Return (X, Y) of the center of cell containing provided text 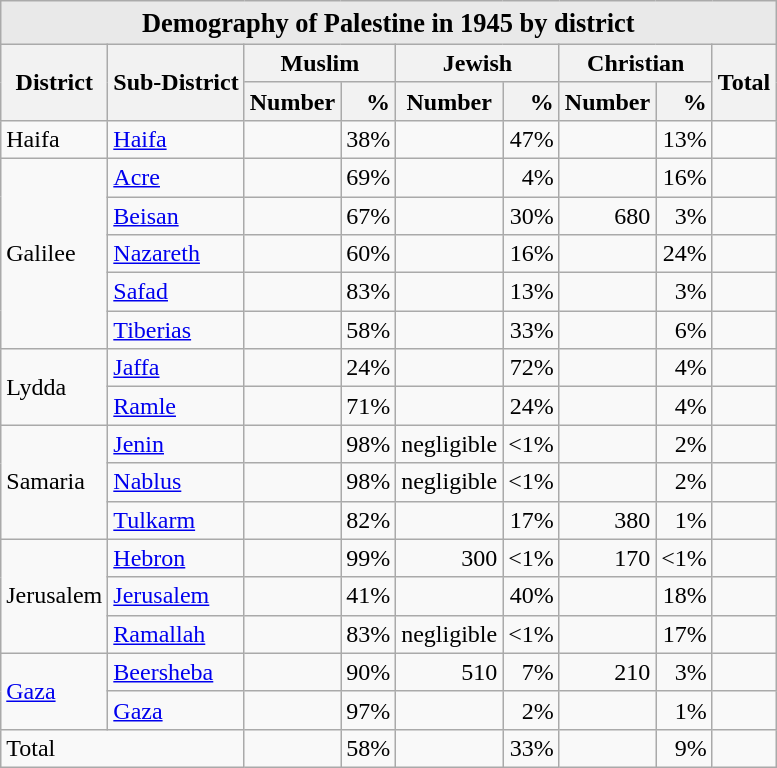
97% (368, 710)
300 (450, 558)
Tulkarm (176, 520)
Lydda (54, 387)
510 (450, 672)
Jenin (176, 444)
72% (532, 368)
Acre (176, 177)
680 (607, 216)
Nablus (176, 482)
7% (532, 672)
60% (368, 254)
30% (532, 216)
99% (368, 558)
9% (684, 748)
40% (532, 596)
Ramallah (176, 634)
Jaffa (176, 368)
Beisan (176, 216)
90% (368, 672)
69% (368, 177)
Samaria (54, 482)
Nazareth (176, 254)
67% (368, 216)
210 (607, 672)
18% (684, 596)
Demography of Palestine in 1945 by district (388, 23)
Hebron (176, 558)
Muslim (320, 63)
Tiberias (176, 330)
6% (684, 330)
71% (368, 406)
Safad (176, 292)
41% (368, 596)
82% (368, 520)
Galilee (54, 253)
38% (368, 139)
Ramle (176, 406)
380 (607, 520)
47% (532, 139)
170 (607, 558)
Beersheba (176, 672)
Christian (636, 63)
Jewish (478, 63)
Sub-District (176, 82)
District (54, 82)
